Output the [X, Y] coordinate of the center of the cell containing the given text.  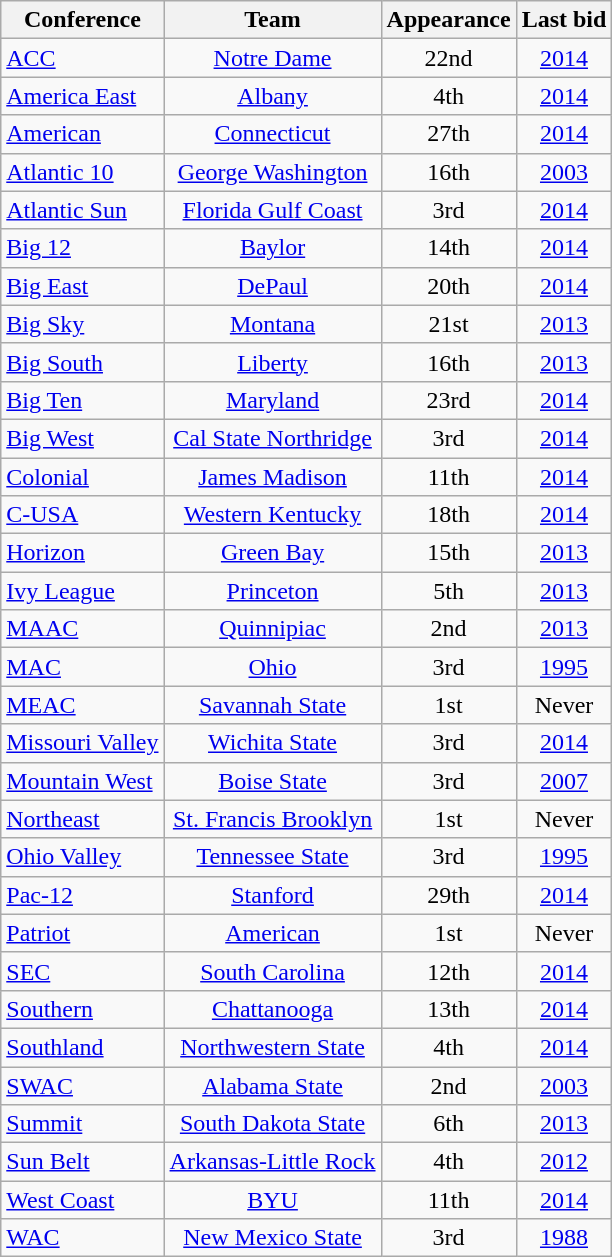
Northeast [82, 819]
18th [448, 515]
ACC [82, 58]
Ohio [272, 667]
Chattanooga [272, 1009]
Ivy League [82, 591]
2007 [564, 781]
12th [448, 971]
Conference [82, 20]
Appearance [448, 20]
Alabama State [272, 1085]
George Washington [272, 172]
27th [448, 134]
Western Kentucky [272, 515]
MAC [82, 667]
Big East [82, 286]
21st [448, 324]
America East [82, 96]
13th [448, 1009]
MAAC [82, 629]
Pac-12 [82, 895]
Summit [82, 1124]
Missouri Valley [82, 743]
Albany [272, 96]
Sun Belt [82, 1162]
Last bid [564, 20]
20th [448, 286]
Atlantic Sun [82, 210]
2012 [564, 1162]
23rd [448, 400]
Team [272, 20]
WAC [82, 1238]
MEAC [82, 705]
Colonial [82, 477]
Big 12 [82, 248]
29th [448, 895]
Southland [82, 1047]
Wichita State [272, 743]
South Carolina [272, 971]
Arkansas-Little Rock [272, 1162]
Ohio Valley [82, 857]
Boise State [272, 781]
Notre Dame [272, 58]
Northwestern State [272, 1047]
5th [448, 591]
Princeton [272, 591]
Savannah State [272, 705]
Mountain West [82, 781]
BYU [272, 1200]
St. Francis Brooklyn [272, 819]
Maryland [272, 400]
Big South [82, 362]
6th [448, 1124]
Montana [272, 324]
Connecticut [272, 134]
Quinnipiac [272, 629]
14th [448, 248]
Horizon [82, 553]
Big Sky [82, 324]
Liberty [272, 362]
Big Ten [82, 400]
Stanford [272, 895]
1988 [564, 1238]
Big West [82, 438]
SEC [82, 971]
22nd [448, 58]
James Madison [272, 477]
Green Bay [272, 553]
South Dakota State [272, 1124]
Patriot [82, 933]
Cal State Northridge [272, 438]
C-USA [82, 515]
15th [448, 553]
Southern [82, 1009]
West Coast [82, 1200]
Baylor [272, 248]
Tennessee State [272, 857]
SWAC [82, 1085]
New Mexico State [272, 1238]
DePaul [272, 286]
Florida Gulf Coast [272, 210]
Atlantic 10 [82, 172]
